Find where the given text appears and provide that cell's center as (x, y) coordinate. 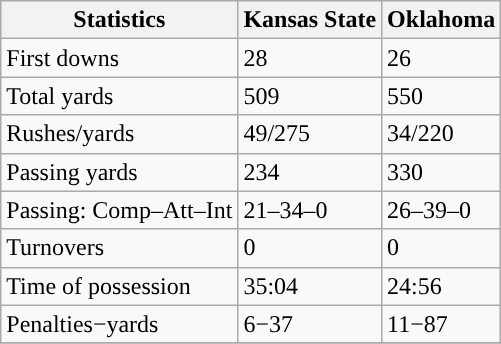
509 (310, 96)
Turnovers (120, 248)
Statistics (120, 20)
26–39–0 (442, 210)
35:04 (310, 286)
Total yards (120, 96)
24:56 (442, 286)
Oklahoma (442, 20)
Time of possession (120, 286)
Passing yards (120, 172)
Passing: Comp–Att–Int (120, 210)
21–34–0 (310, 210)
6−37 (310, 324)
550 (442, 96)
Penalties−yards (120, 324)
28 (310, 58)
330 (442, 172)
Kansas State (310, 20)
11−87 (442, 324)
49/275 (310, 134)
34/220 (442, 134)
Rushes/yards (120, 134)
26 (442, 58)
234 (310, 172)
First downs (120, 58)
